Detect which cell encompasses the target text, then output its (x, y) center coordinate. 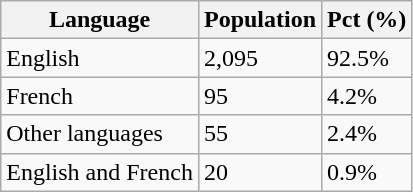
English (100, 58)
English and French (100, 172)
2,095 (260, 58)
92.5% (367, 58)
95 (260, 96)
4.2% (367, 96)
0.9% (367, 172)
Language (100, 20)
Other languages (100, 134)
2.4% (367, 134)
Population (260, 20)
French (100, 96)
20 (260, 172)
Pct (%) (367, 20)
55 (260, 134)
